Locate the cell with the specified text and output its (X, Y) center coordinate. 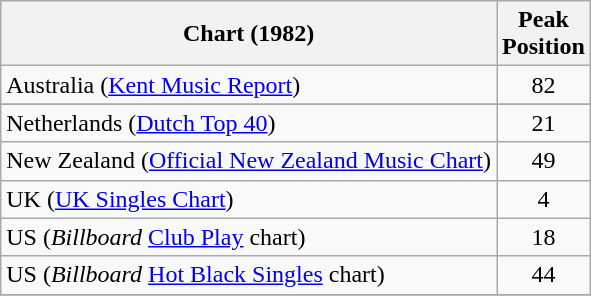
Australia (Kent Music Report) (249, 85)
4 (544, 199)
US (Billboard Club Play chart) (249, 237)
18 (544, 237)
Chart (1982) (249, 34)
Netherlands (Dutch Top 40) (249, 123)
44 (544, 275)
21 (544, 123)
US (Billboard Hot Black Singles chart) (249, 275)
82 (544, 85)
Peak Position (544, 34)
New Zealand (Official New Zealand Music Chart) (249, 161)
UK (UK Singles Chart) (249, 199)
49 (544, 161)
